Extract the (X, Y) coordinate from the center of the cell holding the provided text.  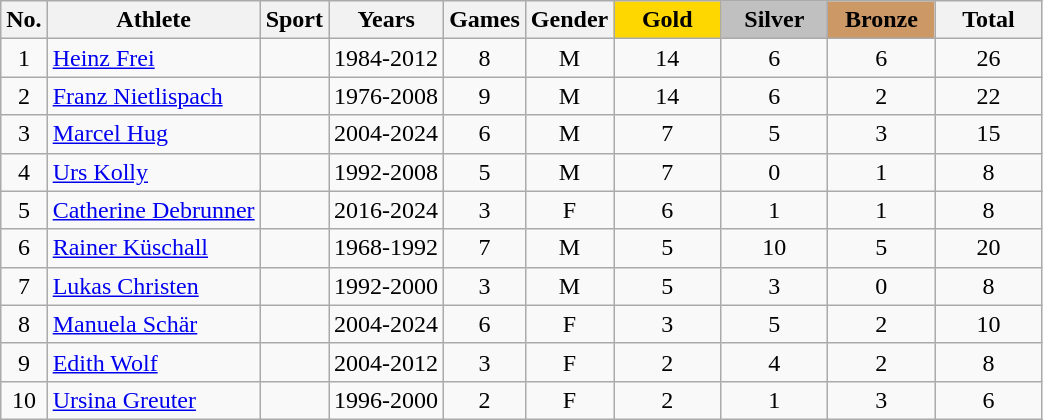
Marcel Hug (154, 134)
Athlete (154, 20)
20 (988, 248)
22 (988, 96)
Lukas Christen (154, 286)
2004-2012 (386, 362)
Edith Wolf (154, 362)
15 (988, 134)
Bronze (882, 20)
Manuela Schär (154, 324)
Heinz Frei (154, 58)
26 (988, 58)
Gender (569, 20)
1992-2008 (386, 172)
Ursina Greuter (154, 400)
Franz Nietlispach (154, 96)
Total (988, 20)
Years (386, 20)
1996-2000 (386, 400)
Silver (774, 20)
1984-2012 (386, 58)
Rainer Küschall (154, 248)
2016-2024 (386, 210)
Sport (294, 20)
1992-2000 (386, 286)
No. (24, 20)
Games (485, 20)
Catherine Debrunner (154, 210)
Urs Kolly (154, 172)
Gold (668, 20)
1968-1992 (386, 248)
1976-2008 (386, 96)
